Capture the cell that displays the provided text and extract its [x, y] central coordinate. 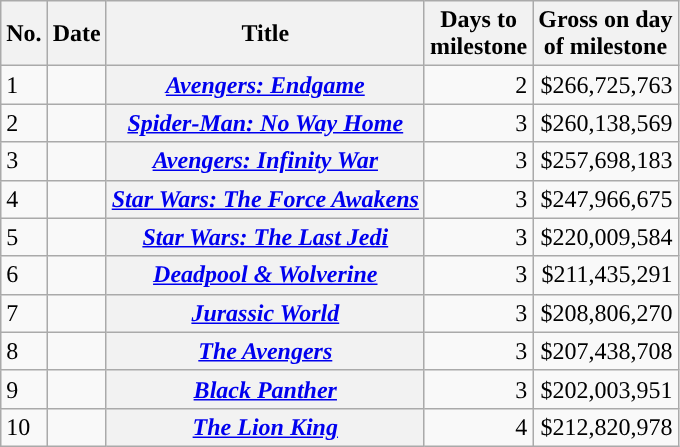
$266,725,763 [606, 85]
$257,698,183 [606, 161]
8 [24, 351]
Jurassic World [265, 313]
$207,438,708 [606, 351]
10 [24, 427]
Date [76, 34]
1 [24, 85]
$260,138,569 [606, 123]
$212,820,978 [606, 427]
The Lion King [265, 427]
5 [24, 237]
6 [24, 275]
$208,806,270 [606, 313]
$202,003,951 [606, 389]
Spider-Man: No Way Home [265, 123]
Black Panther [265, 389]
Deadpool & Wolverine [265, 275]
$220,009,584 [606, 237]
Gross on day of milestone [606, 34]
No. [24, 34]
Star Wars: The Force Awakens [265, 199]
The Avengers [265, 351]
Star Wars: The Last Jedi [265, 237]
Avengers: Infinity War [265, 161]
9 [24, 389]
Avengers: Endgame [265, 85]
$247,966,675 [606, 199]
$211,435,291 [606, 275]
7 [24, 313]
Title [265, 34]
Days to milestone [478, 34]
